For the text-containing cell, return its midpoint in (X, Y) coordinate format. 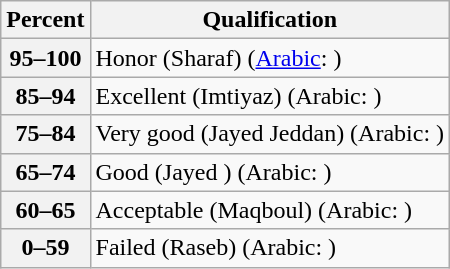
0–59 (46, 248)
Qualification (270, 20)
75–84 (46, 134)
Honor (Sharaf) (Arabic: ) (270, 58)
Excellent (Imtiyaz) (Arabic: ) (270, 96)
65–74 (46, 172)
Failed (Raseb) (Arabic: ) (270, 248)
Percent (46, 20)
85–94 (46, 96)
60–65 (46, 210)
Very good (Jayed Jeddan) (Arabic: ) (270, 134)
95–100 (46, 58)
Acceptable (Maqboul) (Arabic: ) (270, 210)
Good (Jayed ) (Arabic: ) (270, 172)
